Scan for the cell matching the given text and deliver its [X, Y] coordinate at center. 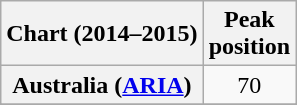
Chart (2014–2015) [102, 34]
Peakposition [249, 34]
Australia (ARIA) [102, 85]
70 [249, 85]
